Scan for the cell matching the given text and deliver its (X, Y) coordinate at center. 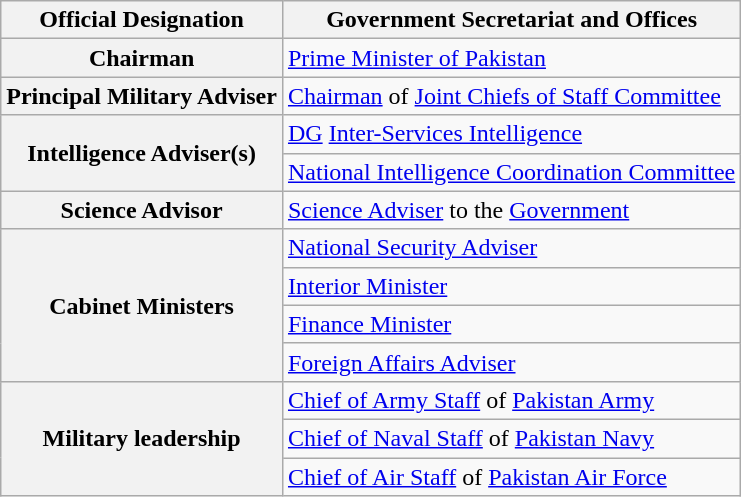
DG Inter-Services Intelligence (511, 134)
Science Advisor (142, 210)
Cabinet Ministers (142, 305)
Military leadership (142, 438)
Prime Minister of Pakistan (511, 58)
Chief of Naval Staff of Pakistan Navy (511, 438)
Finance Minister (511, 324)
Chief of Air Staff of Pakistan Air Force (511, 477)
Interior Minister (511, 286)
Government Secretariat and Offices (511, 20)
Chairman of Joint Chiefs of Staff Committee (511, 96)
Foreign Affairs Adviser (511, 362)
Official Designation (142, 20)
Chairman (142, 58)
Intelligence Adviser(s) (142, 153)
Chief of Army Staff of Pakistan Army (511, 400)
Principal Military Adviser (142, 96)
National Intelligence Coordination Committee (511, 172)
Science Adviser to the Government (511, 210)
National Security Adviser (511, 248)
